Determine the (X, Y) coordinate at the center of the cell enclosing the given text.  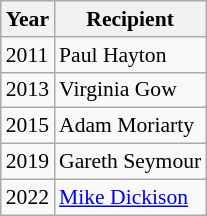
2011 (28, 55)
Adam Moriarty (130, 126)
Virginia Gow (130, 90)
2022 (28, 197)
2019 (28, 162)
Recipient (130, 19)
2015 (28, 126)
Year (28, 19)
Gareth Seymour (130, 162)
2013 (28, 90)
Paul Hayton (130, 55)
Mike Dickison (130, 197)
